From the cell containing the given text, extract its center point as (X, Y) coordinate. 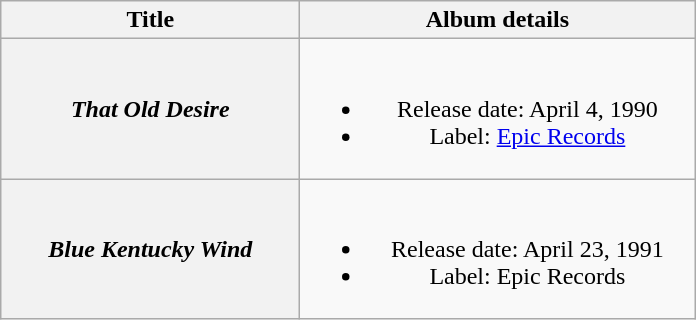
Blue Kentucky Wind (150, 249)
Release date: April 23, 1991Label: Epic Records (498, 249)
That Old Desire (150, 109)
Title (150, 20)
Album details (498, 20)
Release date: April 4, 1990Label: Epic Records (498, 109)
